Return (x, y) of the center of cell containing provided text 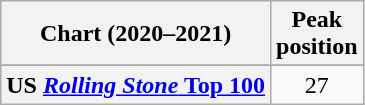
Chart (2020–2021) (136, 34)
27 (317, 85)
US Rolling Stone Top 100 (136, 85)
Peakposition (317, 34)
